Identify which cell holds the provided text, then report its (x, y) central coordinate. 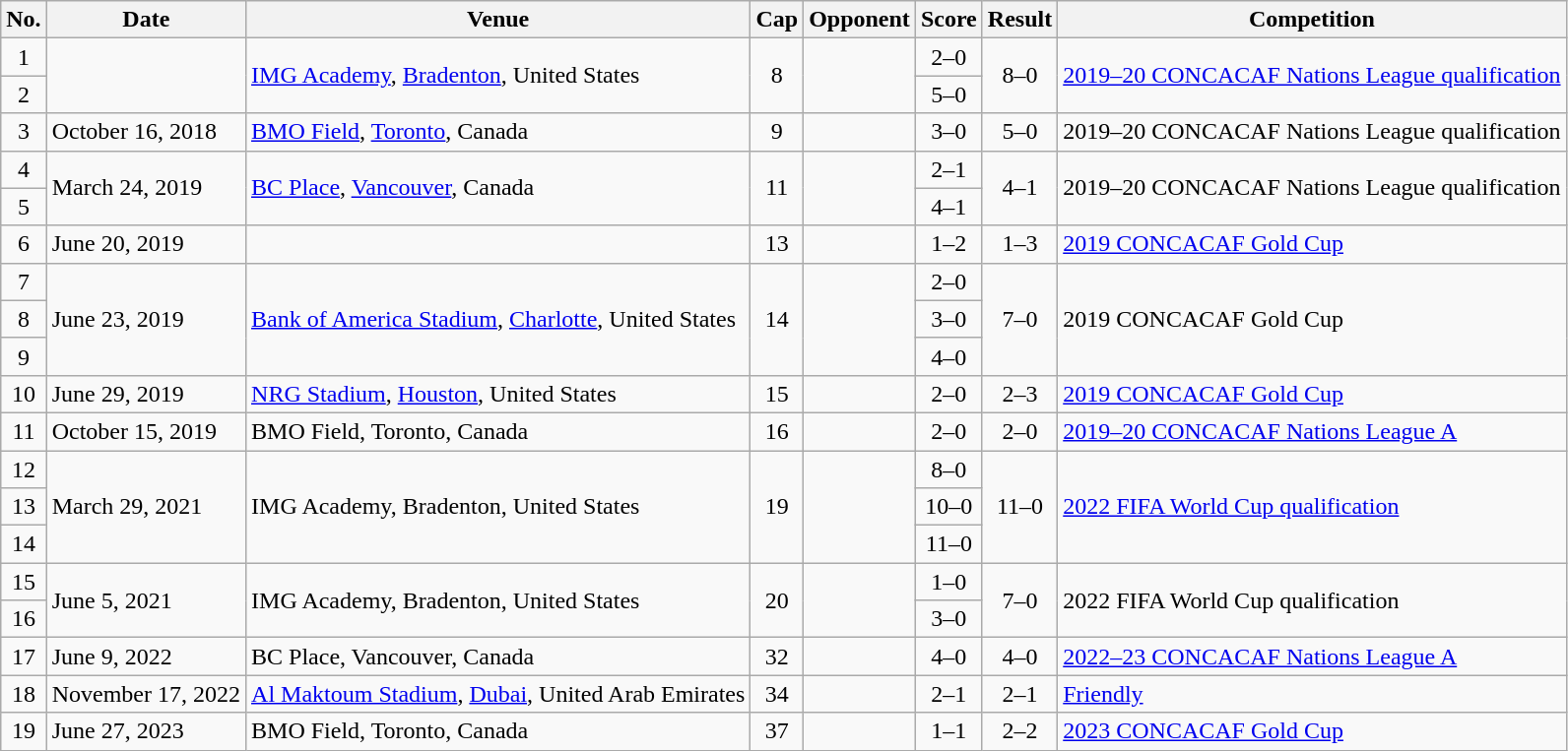
Al Maktoum Stadium, Dubai, United Arab Emirates (498, 694)
Cap (777, 20)
10–0 (948, 507)
Venue (498, 20)
10 (24, 394)
Bank of America Stadium, Charlotte, United States (498, 319)
1 (24, 57)
4 (24, 169)
Opponent (860, 20)
32 (777, 657)
November 17, 2022 (146, 694)
Score (948, 20)
2–3 (1019, 394)
Friendly (1312, 694)
6 (24, 244)
20 (777, 600)
June 5, 2021 (146, 600)
37 (777, 731)
Date (146, 20)
NRG Stadium, Houston, United States (498, 394)
2019–20 CONCACAF Nations League A (1312, 431)
1–0 (948, 582)
October 16, 2018 (146, 132)
June 29, 2019 (146, 394)
2–2 (1019, 731)
June 23, 2019 (146, 319)
2023 CONCACAF Gold Cup (1312, 731)
2022–23 CONCACAF Nations League A (1312, 657)
7 (24, 282)
12 (24, 469)
1–3 (1019, 244)
June 27, 2023 (146, 731)
5 (24, 207)
18 (24, 694)
3 (24, 132)
Result (1019, 20)
Competition (1312, 20)
June 9, 2022 (146, 657)
2 (24, 94)
March 24, 2019 (146, 188)
1–1 (948, 731)
1–2 (948, 244)
No. (24, 20)
October 15, 2019 (146, 431)
March 29, 2021 (146, 507)
June 20, 2019 (146, 244)
17 (24, 657)
34 (777, 694)
